Provide the (x, y) coordinate of the cell's center where the given text is located.  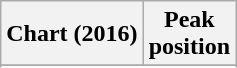
Peakposition (189, 34)
Chart (2016) (72, 34)
